Detect which cell encompasses the target text, then output its [x, y] center coordinate. 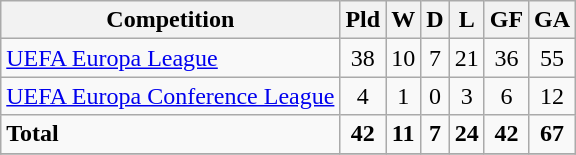
Total [170, 134]
1 [404, 96]
D [435, 20]
L [466, 20]
4 [363, 96]
55 [552, 58]
UEFA Europa Conference League [170, 96]
38 [363, 58]
3 [466, 96]
UEFA Europa League [170, 58]
6 [506, 96]
36 [506, 58]
Pld [363, 20]
24 [466, 134]
21 [466, 58]
W [404, 20]
11 [404, 134]
0 [435, 96]
GF [506, 20]
10 [404, 58]
67 [552, 134]
GA [552, 20]
Competition [170, 20]
12 [552, 96]
